Pinpoint the cell where the given text exists, returning its [X, Y] midpoint coordinate. 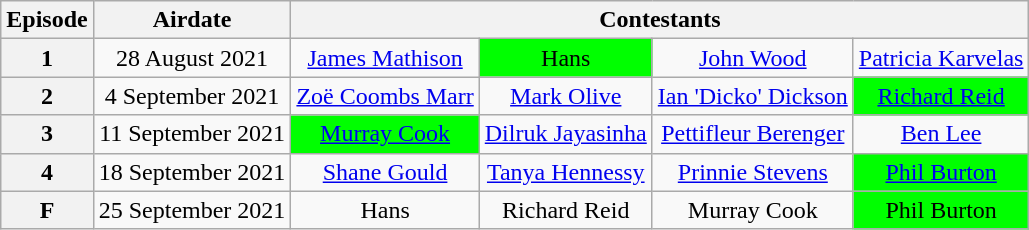
John Wood [752, 58]
3 [47, 134]
Ian 'Dicko' Dickson [752, 96]
28 August 2021 [192, 58]
James Mathison [385, 58]
Episode [47, 20]
25 September 2021 [192, 210]
Tanya Hennessy [566, 172]
Shane Gould [385, 172]
Ben Lee [941, 134]
2 [47, 96]
18 September 2021 [192, 172]
Pettifleur Berenger [752, 134]
Patricia Karvelas [941, 58]
Zoë Coombs Marr [385, 96]
Mark Olive [566, 96]
1 [47, 58]
Prinnie Stevens [752, 172]
Airdate [192, 20]
Contestants [660, 20]
4 [47, 172]
Dilruk Jayasinha [566, 134]
F [47, 210]
4 September 2021 [192, 96]
11 September 2021 [192, 134]
